Extract the [x, y] coordinate from the center of the cell holding the provided text.  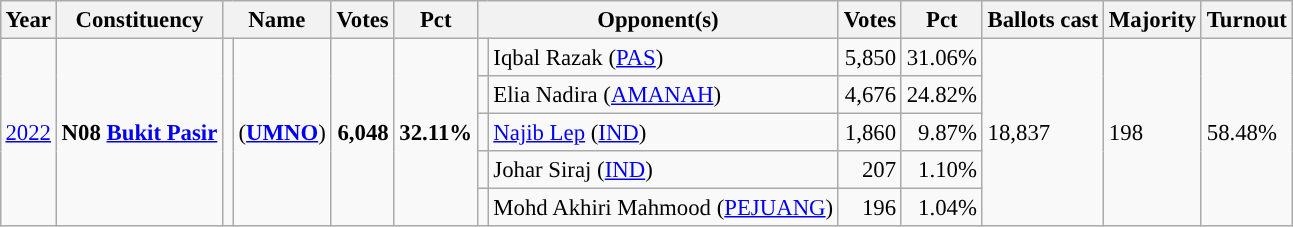
196 [870, 208]
Majority [1153, 20]
9.87% [942, 133]
32.11% [436, 132]
Ballots cast [1042, 20]
Johar Siraj (IND) [663, 170]
207 [870, 170]
Constituency [139, 20]
31.06% [942, 57]
Elia Nadira (AMANAH) [663, 95]
4,676 [870, 95]
1,860 [870, 133]
Year [28, 20]
1.10% [942, 170]
Iqbal Razak (PAS) [663, 57]
Mohd Akhiri Mahmood (PEJUANG) [663, 208]
5,850 [870, 57]
Name [278, 20]
N08 Bukit Pasir [139, 132]
58.48% [1246, 132]
2022 [28, 132]
24.82% [942, 95]
6,048 [362, 132]
(UMNO) [282, 132]
Najib Lep (IND) [663, 133]
1.04% [942, 208]
Opponent(s) [658, 20]
18,837 [1042, 132]
198 [1153, 132]
Turnout [1246, 20]
